Provide the (x, y) coordinate of the cell's center where the given text is located.  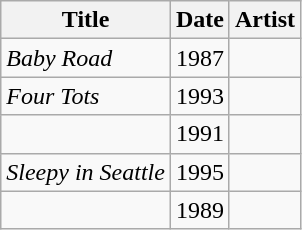
1995 (200, 172)
1993 (200, 96)
1987 (200, 58)
Artist (264, 20)
Four Tots (86, 96)
Sleepy in Seattle (86, 172)
1989 (200, 210)
Title (86, 20)
1991 (200, 134)
Baby Road (86, 58)
Date (200, 20)
